Return [x, y] of the center of cell containing provided text 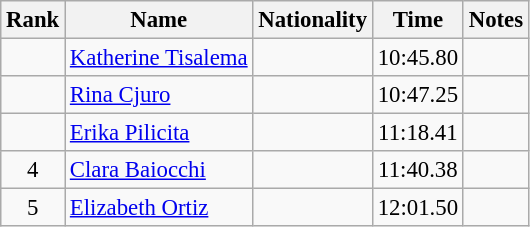
Name [159, 20]
10:47.25 [418, 95]
11:18.41 [418, 133]
Notes [496, 20]
10:45.80 [418, 58]
Time [418, 20]
Erika Pilicita [159, 133]
12:01.50 [418, 208]
Rank [33, 20]
Nationality [312, 20]
4 [33, 170]
Katherine Tisalema [159, 58]
Clara Baiocchi [159, 170]
Elizabeth Ortiz [159, 208]
5 [33, 208]
11:40.38 [418, 170]
Rina Cjuro [159, 95]
